Determine the [x, y] coordinate at the center of the cell enclosing the given text.  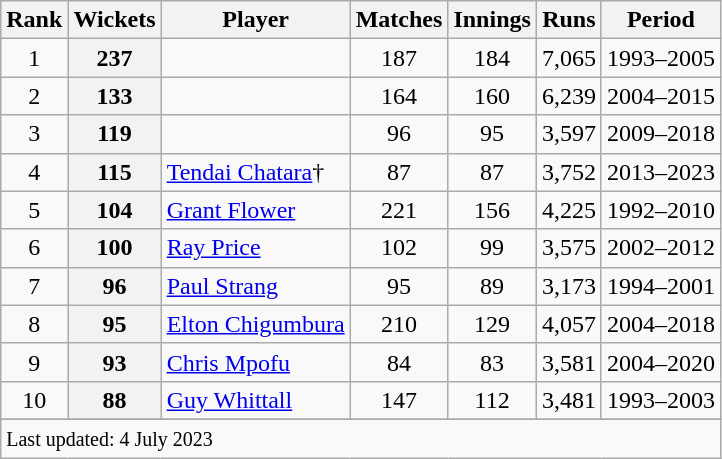
99 [492, 248]
5 [34, 210]
2004–2018 [660, 324]
2 [34, 96]
83 [492, 362]
8 [34, 324]
Guy Whittall [256, 400]
3,481 [568, 400]
156 [492, 210]
Last updated: 4 July 2023 [361, 438]
2002–2012 [660, 248]
1992–2010 [660, 210]
Rank [34, 20]
221 [399, 210]
3,575 [568, 248]
Runs [568, 20]
129 [492, 324]
1993–2005 [660, 58]
1 [34, 58]
Paul Strang [256, 286]
4,057 [568, 324]
115 [114, 172]
93 [114, 362]
210 [399, 324]
Tendai Chatara† [256, 172]
7,065 [568, 58]
147 [399, 400]
1994–2001 [660, 286]
6 [34, 248]
2004–2020 [660, 362]
133 [114, 96]
10 [34, 400]
2009–2018 [660, 134]
3 [34, 134]
3,581 [568, 362]
Period [660, 20]
100 [114, 248]
Player [256, 20]
Innings [492, 20]
164 [399, 96]
4,225 [568, 210]
7 [34, 286]
1993–2003 [660, 400]
89 [492, 286]
3,173 [568, 286]
84 [399, 362]
237 [114, 58]
Chris Mpofu [256, 362]
119 [114, 134]
Grant Flower [256, 210]
Wickets [114, 20]
112 [492, 400]
3,752 [568, 172]
187 [399, 58]
160 [492, 96]
88 [114, 400]
184 [492, 58]
2004–2015 [660, 96]
6,239 [568, 96]
104 [114, 210]
4 [34, 172]
2013–2023 [660, 172]
9 [34, 362]
Ray Price [256, 248]
3,597 [568, 134]
Matches [399, 20]
102 [399, 248]
Elton Chigumbura [256, 324]
